Determine the (X, Y) coordinate at the center of the cell enclosing the given text.  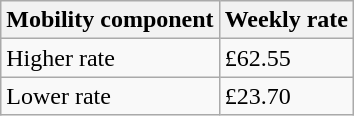
£62.55 (286, 58)
Mobility component (110, 20)
Higher rate (110, 58)
£23.70 (286, 96)
Lower rate (110, 96)
Weekly rate (286, 20)
